Capture the cell that displays the provided text and extract its (x, y) central coordinate. 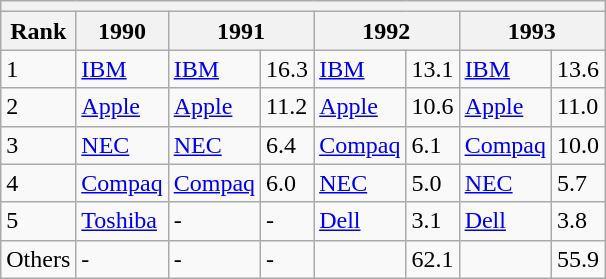
4 (38, 183)
2 (38, 107)
6.1 (432, 145)
55.9 (578, 259)
13.1 (432, 69)
1991 (240, 31)
3.8 (578, 221)
6.0 (288, 183)
Others (38, 259)
62.1 (432, 259)
3 (38, 145)
Rank (38, 31)
13.6 (578, 69)
5 (38, 221)
Toshiba (122, 221)
1993 (532, 31)
5.0 (432, 183)
3.1 (432, 221)
11.0 (578, 107)
11.2 (288, 107)
5.7 (578, 183)
16.3 (288, 69)
1990 (122, 31)
1992 (386, 31)
10.0 (578, 145)
6.4 (288, 145)
10.6 (432, 107)
1 (38, 69)
